Output the [x, y] coordinate of the center of the cell containing the given text.  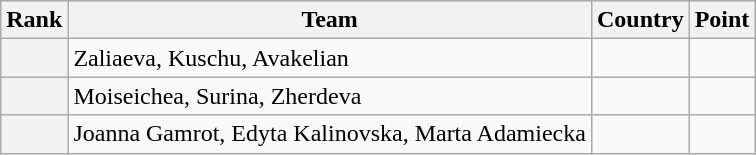
Team [330, 20]
Point [722, 20]
Joanna Gamrot, Edyta Kalinovska, Marta Adamiecka [330, 134]
Rank [34, 20]
Country [640, 20]
Zaliaeva, Kuschu, Avakelian [330, 58]
Moiseichea, Surina, Zherdeva [330, 96]
